Detect which cell encompasses the target text, then output its (x, y) center coordinate. 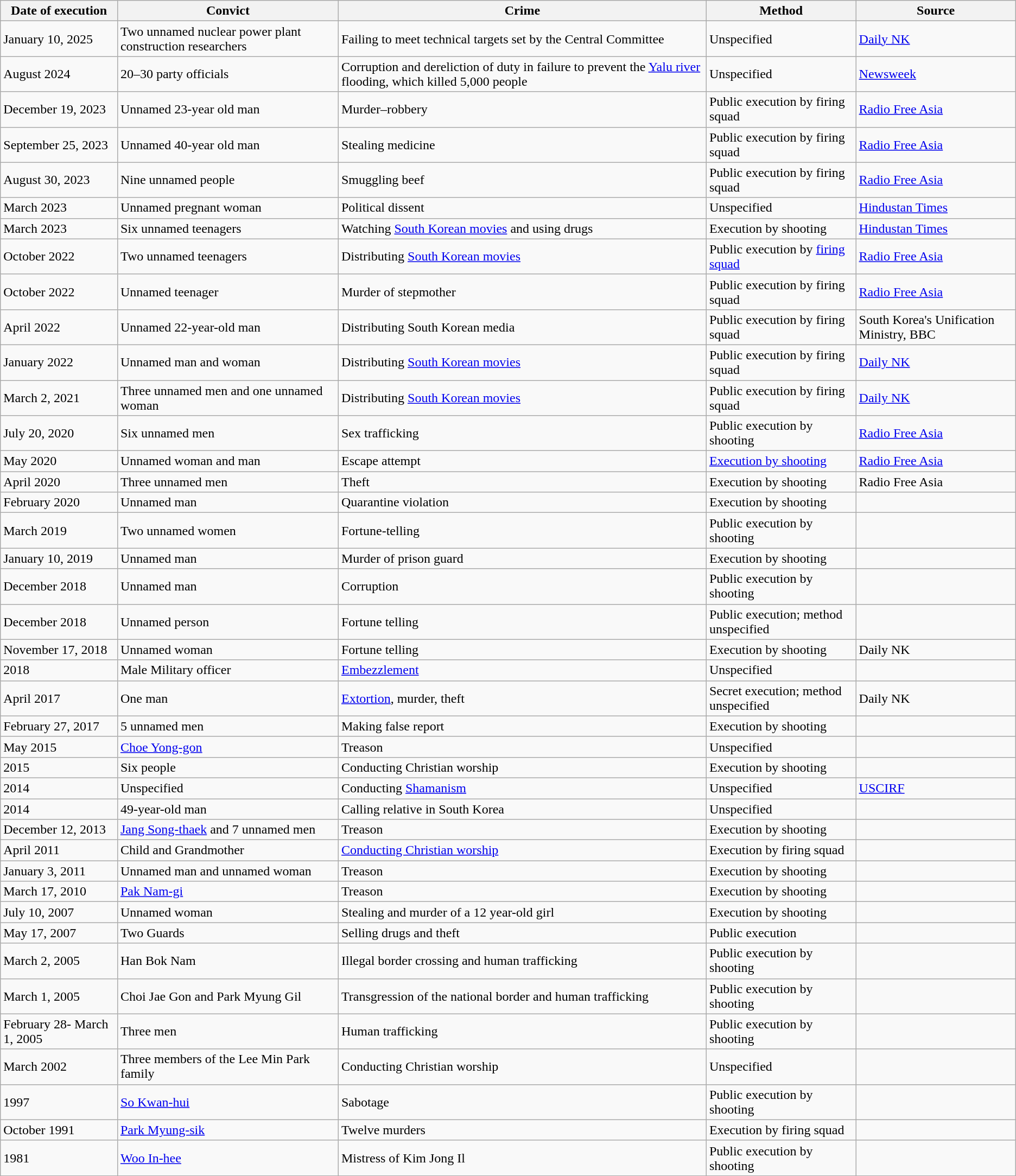
April 2011 (59, 850)
Embezzlement (522, 670)
July 20, 2020 (59, 433)
Secret execution; method unspecified (781, 698)
Choe Yong-gon (228, 747)
February 28- March 1, 2005 (59, 1031)
September 25, 2023 (59, 144)
So Kwan-hui (228, 1102)
Public execution (781, 933)
Six people (228, 767)
Fortune-telling (522, 531)
Three unnamed men (228, 482)
49-year-old man (228, 809)
Three members of the Lee Min Park family (228, 1067)
December 19, 2023 (59, 110)
Nine unnamed people (228, 180)
July 10, 2007 (59, 912)
Failing to meet technical targets set by the Central Committee (522, 39)
Six unnamed men (228, 433)
Conducting Shamanism (522, 788)
January 10, 2025 (59, 39)
Smuggling beef (522, 180)
Date of execution (59, 11)
March 1, 2005 (59, 996)
Making false report (522, 726)
South Korea's Unification Ministry, BBC (936, 327)
Sabotage (522, 1102)
Corruption (522, 586)
Corruption and dereliction of duty in failure to prevent the Yalu river flooding, which killed 5,000 people (522, 74)
Selling drugs and theft (522, 933)
Extortion, murder, theft (522, 698)
February 27, 2017 (59, 726)
Murder of stepmother (522, 292)
Calling relative in South Korea (522, 809)
April 2017 (59, 698)
Choi Jae Gon and Park Myung Gil (228, 996)
January 10, 2019 (59, 558)
Source (936, 11)
October 1991 (59, 1130)
Two unnamed women (228, 531)
Woo In-hee (228, 1158)
January 3, 2011 (59, 871)
Stealing medicine (522, 144)
Transgression of the national border and human trafficking (522, 996)
Two Guards (228, 933)
Unnamed 22-year-old man (228, 327)
5 unnamed men (228, 726)
Unnamed man and woman (228, 363)
Two unnamed teenagers (228, 256)
Newsweek (936, 74)
2018 (59, 670)
Three men (228, 1031)
Mistress of Kim Jong Il (522, 1158)
March 2019 (59, 531)
Illegal border crossing and human trafficking (522, 961)
Han Bok Nam (228, 961)
Unnamed 23-year old man (228, 110)
Method (781, 11)
Male Military officer (228, 670)
2015 (59, 767)
November 17, 2018 (59, 650)
Murder–robbery (522, 110)
August 30, 2023 (59, 180)
Human trafficking (522, 1031)
Three unnamed men and one unnamed woman (228, 397)
Stealing and murder of a 12 year-old girl (522, 912)
Two unnamed nuclear power plant construction researchers (228, 39)
One man (228, 698)
Political dissent (522, 208)
April 2022 (59, 327)
March 2, 2005 (59, 961)
Unnamed teenager (228, 292)
20–30 party officials (228, 74)
USCIRF (936, 788)
May 2020 (59, 461)
Quarantine violation (522, 503)
1997 (59, 1102)
May 17, 2007 (59, 933)
March 17, 2010 (59, 892)
March 2002 (59, 1067)
Pak Nam-gi (228, 892)
February 2020 (59, 503)
Theft (522, 482)
Park Myung-sik (228, 1130)
January 2022 (59, 363)
Crime (522, 11)
Child and Grandmother (228, 850)
Unnamed person (228, 622)
Twelve murders (522, 1130)
Unnamed man and unnamed woman (228, 871)
March 2, 2021 (59, 397)
Escape attempt (522, 461)
Jang Song-thaek and 7 unnamed men (228, 830)
Public execution; method unspecified (781, 622)
May 2015 (59, 747)
August 2024 (59, 74)
Distributing South Korean media (522, 327)
Murder of prison guard (522, 558)
Unnamed 40-year old man (228, 144)
Convict (228, 11)
April 2020 (59, 482)
Six unnamed teenagers (228, 228)
Watching South Korean movies and using drugs (522, 228)
Sex trafficking (522, 433)
Unnamed woman and man (228, 461)
Unnamed pregnant woman (228, 208)
1981 (59, 1158)
December 12, 2013 (59, 830)
